Find where the given text appears and provide that cell's center as [x, y] coordinate. 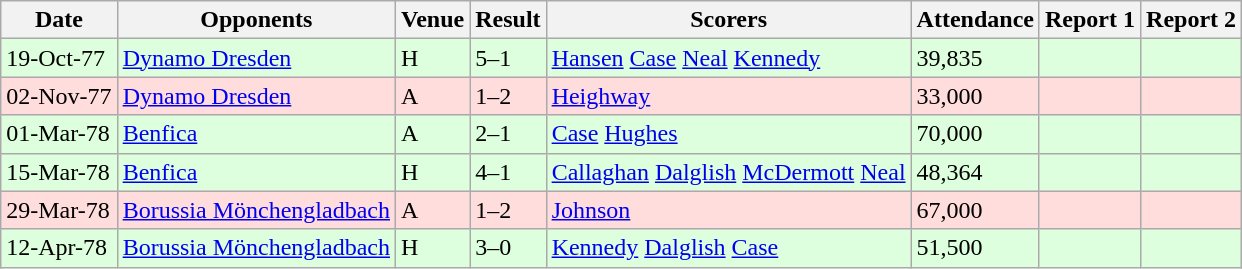
15-Mar-78 [59, 172]
Opponents [256, 20]
51,500 [975, 248]
Venue [432, 20]
4–1 [508, 172]
01-Mar-78 [59, 134]
70,000 [975, 134]
29-Mar-78 [59, 210]
Case Hughes [728, 134]
Callaghan Dalglish McDermott Neal [728, 172]
Kennedy Dalglish Case [728, 248]
Date [59, 20]
5–1 [508, 58]
3–0 [508, 248]
Scorers [728, 20]
Report 1 [1090, 20]
Attendance [975, 20]
67,000 [975, 210]
19-Oct-77 [59, 58]
Heighway [728, 96]
Hansen Case Neal Kennedy [728, 58]
33,000 [975, 96]
Report 2 [1192, 20]
Johnson [728, 210]
Result [508, 20]
39,835 [975, 58]
48,364 [975, 172]
02-Nov-77 [59, 96]
2–1 [508, 134]
12-Apr-78 [59, 248]
